Provide the (X, Y) coordinate of the cell's center where the given text is located.  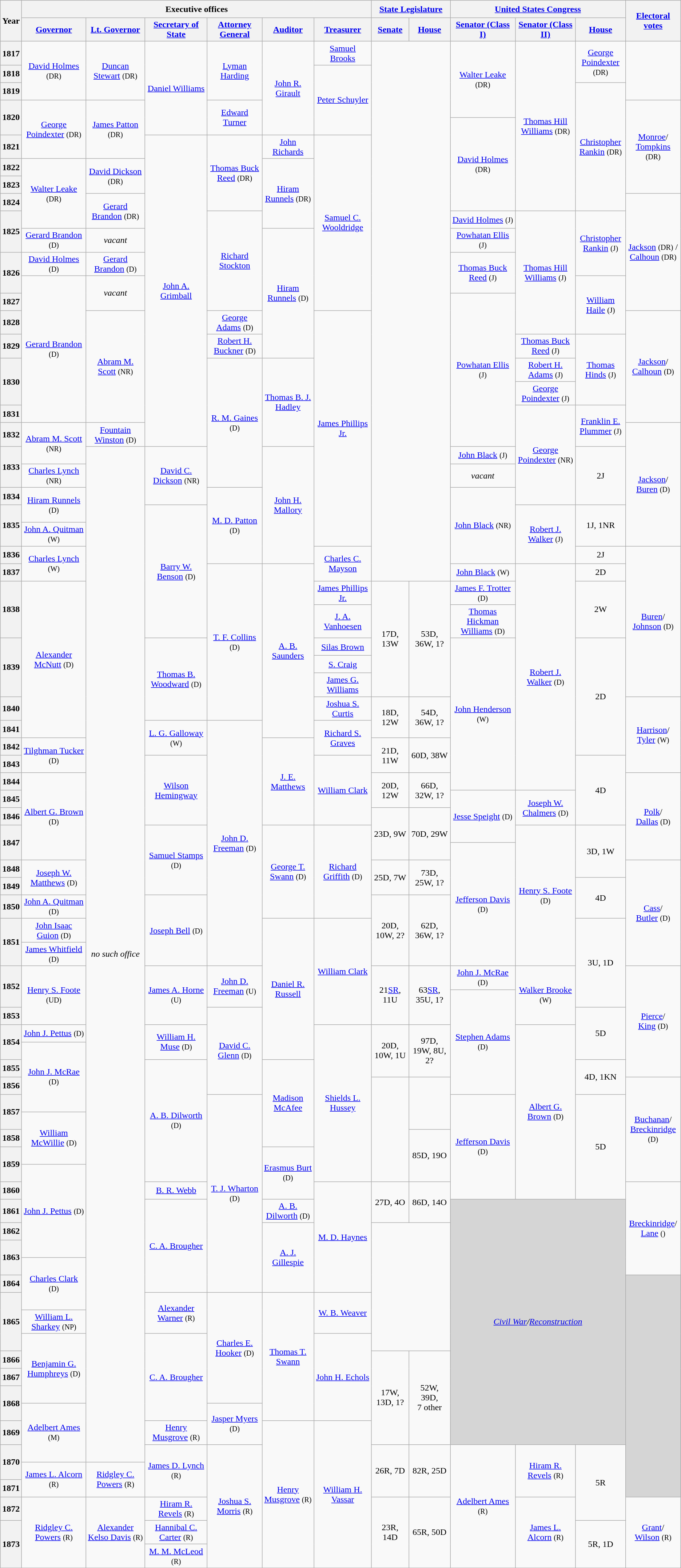
Jackson/Buren (D) (653, 484)
Richard Stockton (235, 261)
1847 (11, 843)
5R (600, 1482)
1823 (11, 185)
1836 (11, 555)
1843 (11, 764)
George T. Swann (D) (288, 872)
Charles Lynch (W) (54, 564)
1819 (11, 91)
1822 (11, 167)
1846 (11, 816)
1817 (11, 53)
ChristopherRankin (DR) (600, 147)
1862 (11, 1231)
1869 (11, 1433)
David C. Dickson (NR) (176, 476)
John A. Quitman (D) (54, 907)
1837 (11, 572)
Year (11, 21)
David Holmes (D) (54, 264)
John D. Freeman (U) (235, 986)
John H. Mallory (288, 505)
1825 (11, 231)
Robert J. Walker (J) (545, 534)
73D, 25W, 1? (430, 877)
Richard S. Graves (343, 738)
ThomasHinds (J) (600, 369)
Silas Brown (343, 647)
M. D. Patton (D) (235, 525)
James Patton (DR) (115, 129)
Charles Lynch (NR) (54, 476)
1866 (11, 1360)
B. R. Webb (176, 1190)
Thomas Hill Williams (J) (545, 273)
21D, 11W (390, 755)
M. D. Haynes (343, 1237)
John Richards (288, 147)
86D, 14O (430, 1202)
1864 (11, 1284)
William McWillie (D) (54, 1138)
17W, 13D, 1? (390, 1398)
L. G. Galloway (W) (176, 738)
Lt. Governor (115, 30)
21SR, 11U (390, 995)
Joseph W. Matthews (D) (54, 877)
Madison McAfee (288, 1103)
1828 (11, 322)
82R, 25D (430, 1471)
53D, 36W, 1? (430, 639)
Henry S. Foote (D) (545, 895)
David Dickson (DR) (115, 176)
Grant/Wilson (R) (653, 1532)
Polk/Dallas (D) (653, 816)
Thomas B. J. Hadley (288, 402)
United States Congress (538, 9)
James Whitfield (D) (54, 954)
John H. Echols (343, 1377)
1870 (11, 1462)
1827 (11, 302)
60D, 38W (430, 755)
1841 (11, 729)
Walker Brooke (W) (545, 995)
M. M. McLeod (R) (176, 1556)
1818 (11, 74)
66D, 32W, 1? (430, 790)
Wilson Hemingway (176, 790)
William H. Muse (D) (176, 1042)
Duncan Stewart (DR) (115, 71)
Jackson (DR) /Calhoun (DR) (653, 252)
Executive offices (196, 9)
Secretary of State (176, 30)
Civil War/Reconstruction (538, 1321)
James G. Williams (343, 685)
Samuel C. Wooldridge (343, 223)
Robert H. Adams (J) (545, 369)
17D, 13W (390, 639)
1863 (11, 1257)
4D, 1KN (600, 1077)
Attorney General (235, 30)
State Legislature (411, 9)
1860 (11, 1190)
62D, 36W, 1? (430, 930)
27D, 4O (390, 1202)
1851 (11, 942)
3U, 1D (600, 963)
26R, 7D (390, 1471)
ChristopherRankin (J) (600, 243)
63SR, 35U, 1? (430, 995)
Charles E. Hooker (D) (235, 1348)
David Holmes (J) (483, 220)
1873 (11, 1544)
Thomas Hill Williams (DR) (545, 126)
Adelbert Ames (M) (54, 1433)
Thomas Buck Reed (DR) (235, 173)
1834 (11, 496)
Buren/Johnson (D) (653, 621)
1839 (11, 668)
52W, 39D, 7 other (430, 1398)
70D, 29W (430, 834)
GeorgePoindexter (DR) (600, 62)
T. J. Wharton (D) (235, 1193)
David C. Glenn (D) (235, 1051)
Samuel Stamps (D) (176, 860)
1832 (11, 434)
1826 (11, 273)
Monroe/Tompkins (DR) (653, 147)
William L. Sharkey (NP) (54, 1321)
1872 (11, 1508)
Robert H. Buckner (D) (235, 346)
Senator (Class II) (545, 30)
1857 (11, 1112)
Joshua S. Curtis (343, 708)
Breckinridge/Lane () (653, 1228)
1854 (11, 1042)
1833 (11, 467)
John Black (W) (483, 572)
Benjamin G. Humphreys (D) (54, 1368)
20D, 12W (390, 790)
1856 (11, 1085)
1868 (11, 1403)
Richard Griffith (D) (343, 872)
65R, 50D (430, 1532)
John A. Grimball (176, 291)
John Black (NR) (483, 525)
Daniel R. Russell (288, 989)
25D, 7W (390, 877)
Thomas T. Swann (288, 1356)
Daniel Williams (176, 88)
Charles Clark (D) (54, 1284)
T. F. Collins (D) (235, 642)
J. E. Matthews (288, 781)
1871 (11, 1488)
George Poindexter (J) (545, 393)
1867 (11, 1377)
WilliamHaile (J) (600, 305)
1853 (11, 1016)
1852 (11, 986)
Lyman Harding (235, 71)
Joseph W. Chalmers (D) (545, 808)
Peter Schuyler (343, 100)
85D, 19O (430, 1155)
John D. Freeman (D) (235, 843)
Adelbert Ames (R) (483, 1506)
Robert J. Walker (D) (545, 677)
1859 (11, 1164)
1842 (11, 747)
J. A. Vanhoesen (343, 621)
54D, 36W, 1? (430, 717)
Joshua S. Morris (R) (235, 1506)
George Poindexter (DR) (54, 129)
Tilghman Tucker (D) (54, 755)
Governor (54, 30)
Senate (390, 30)
Thomas B. Woodward (D) (176, 679)
Hiram Runnels (DR) (288, 193)
1845 (11, 799)
Treasurer (343, 30)
1824 (11, 202)
Samuel Brooks (343, 53)
1858 (11, 1138)
1861 (11, 1211)
Jesse Speight (D) (483, 816)
Jasper Myers (D) (235, 1424)
James D. Lynch (R) (176, 1471)
Shields L. Hussey (343, 1103)
1J, 1NR (600, 525)
1850 (11, 907)
Jackson/Calhoun (D) (653, 367)
Henry S. Foote (UD) (54, 995)
Franklin E.Plummer (J) (600, 425)
Gerard Brandon (DR) (115, 211)
1829 (11, 346)
Alexander Kelso Davis (R) (115, 1532)
23D, 9W (390, 834)
97D, 19W, 8U, 2? (430, 1051)
5R, 1D (600, 1544)
20D, 10W, 1U (390, 1051)
A. B. Saunders (288, 651)
Buchanan/Breckinridge (D) (653, 1129)
1820 (11, 117)
Hannibal C. Carter (R) (176, 1532)
Charles C. Mayson (343, 564)
Alexander McNutt (D) (54, 660)
Senator (Class I) (483, 30)
James F. Trotter (D) (483, 593)
1848 (11, 869)
John R. Girault (288, 88)
1844 (11, 781)
Pierce/King (D) (653, 1021)
3D, 1W (600, 851)
1838 (11, 609)
1831 (11, 414)
20D, 10W, 2? (390, 930)
1821 (11, 147)
1855 (11, 1068)
2W (600, 609)
George Adams (D) (235, 322)
Fountain Winston (D) (115, 434)
18D, 12W (390, 717)
John Black (J) (483, 455)
John Henderson (W) (483, 714)
James A. Horne (U) (176, 995)
1835 (11, 525)
William H. Vassar (343, 1494)
John A. Quitman (W) (54, 534)
1830 (11, 381)
Thomas Hickman Williams (D) (483, 621)
Joseph Bell (D) (176, 930)
A. J. Gillespie (288, 1257)
George Poindexter (NR) (545, 455)
1840 (11, 708)
W. B. Weaver (343, 1313)
Stephen Adams (D) (483, 1042)
Alexander Warner (R) (176, 1313)
Auditor (288, 30)
John Isaac Guion (D) (54, 930)
23R, 14D (390, 1532)
1865 (11, 1321)
Electoralvotes (653, 21)
no such office (115, 954)
Barry W. Benson (D) (176, 571)
1849 (11, 886)
Cass/Butler (D) (653, 913)
R. M. Gaines (D) (235, 423)
Harrison/Tyler (W) (653, 735)
Erasmus Burt (D) (288, 1173)
S. Craig (343, 664)
Edward Turner (235, 117)
